Identify which cell holds the provided text, then report its [X, Y] central coordinate. 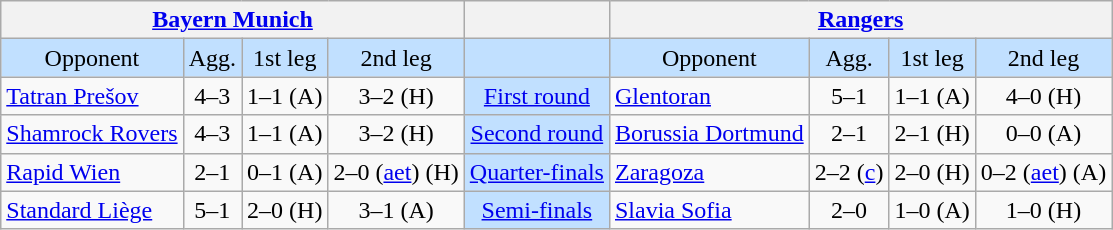
Bayern Munich [233, 20]
0–2 (aet) (A) [1043, 172]
Glentoran [709, 96]
First round [536, 96]
3–1 (A) [396, 210]
1–0 (A) [932, 210]
2–1 (H) [932, 134]
1–0 (H) [1043, 210]
2–2 (c) [849, 172]
Tatran Prešov [92, 96]
Borussia Dortmund [709, 134]
Zaragoza [709, 172]
Rangers [860, 20]
Shamrock Rovers [92, 134]
0–1 (A) [285, 172]
4–0 (H) [1043, 96]
Standard Liège [92, 210]
0–0 (A) [1043, 134]
Semi-finals [536, 210]
2–0 (aet) (H) [396, 172]
Quarter-finals [536, 172]
Slavia Sofia [709, 210]
2–0 [849, 210]
Rapid Wien [92, 172]
Second round [536, 134]
